Return the [x, y] coordinate for the center point of the cell that contains the specified text.  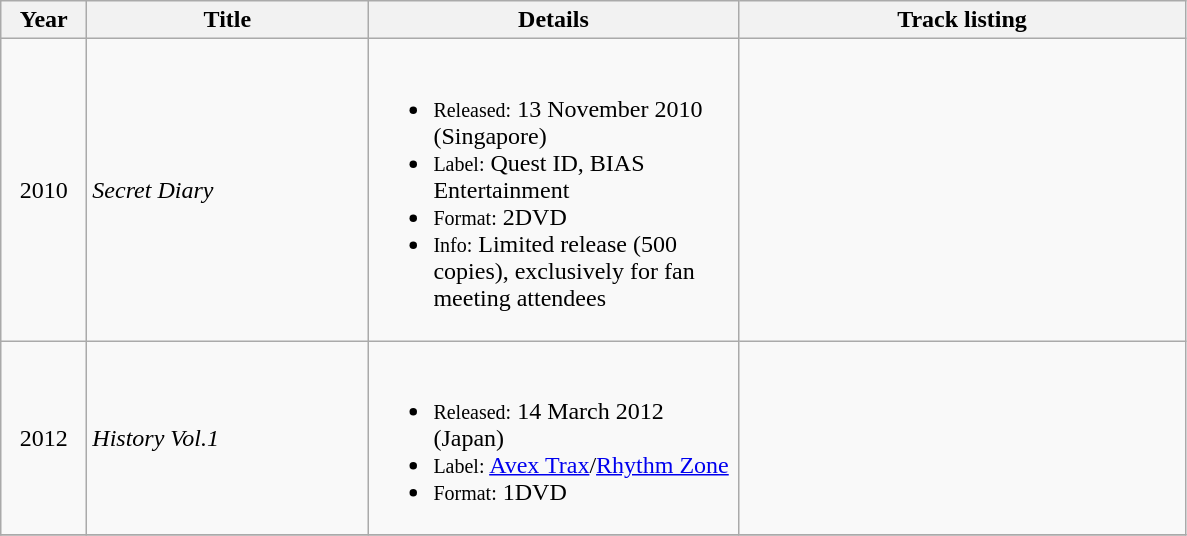
Year [44, 20]
History Vol.1 [228, 438]
2012 [44, 438]
Secret Diary [228, 190]
Title [228, 20]
Track listing [962, 20]
Released: 14 March 2012 (Japan)Label: Avex Trax/Rhythm ZoneFormat: 1DVD [554, 438]
Details [554, 20]
2010 [44, 190]
